Determine the [X, Y] coordinate at the center of the cell enclosing the given text.  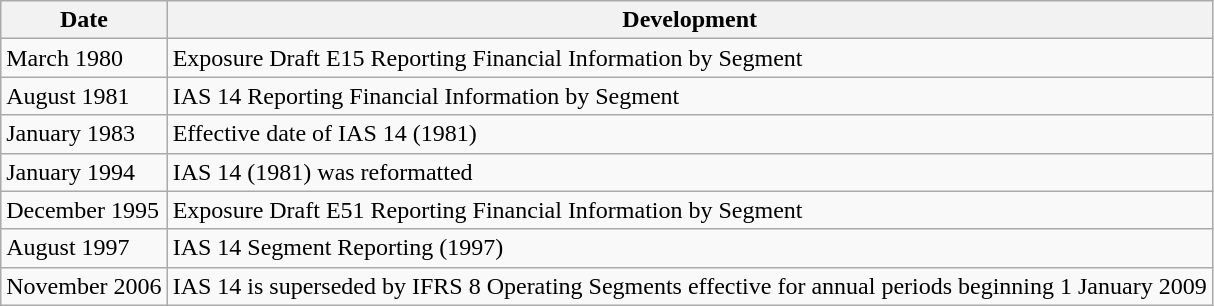
January 1994 [84, 172]
August 1981 [84, 96]
August 1997 [84, 248]
IAS 14 Segment Reporting (1997) [690, 248]
IAS 14 (1981) was reformatted [690, 172]
IAS 14 is superseded by IFRS 8 Operating Segments effective for annual periods beginning 1 January 2009 [690, 286]
Exposure Draft E51 Reporting Financial Information by Segment [690, 210]
January 1983 [84, 134]
Development [690, 20]
March 1980 [84, 58]
December 1995 [84, 210]
IAS 14 Reporting Financial Information by Segment [690, 96]
Effective date of IAS 14 (1981) [690, 134]
Date [84, 20]
November 2006 [84, 286]
Exposure Draft E15 Reporting Financial Information by Segment [690, 58]
